Find where the given text appears and provide that cell's center as (x, y) coordinate. 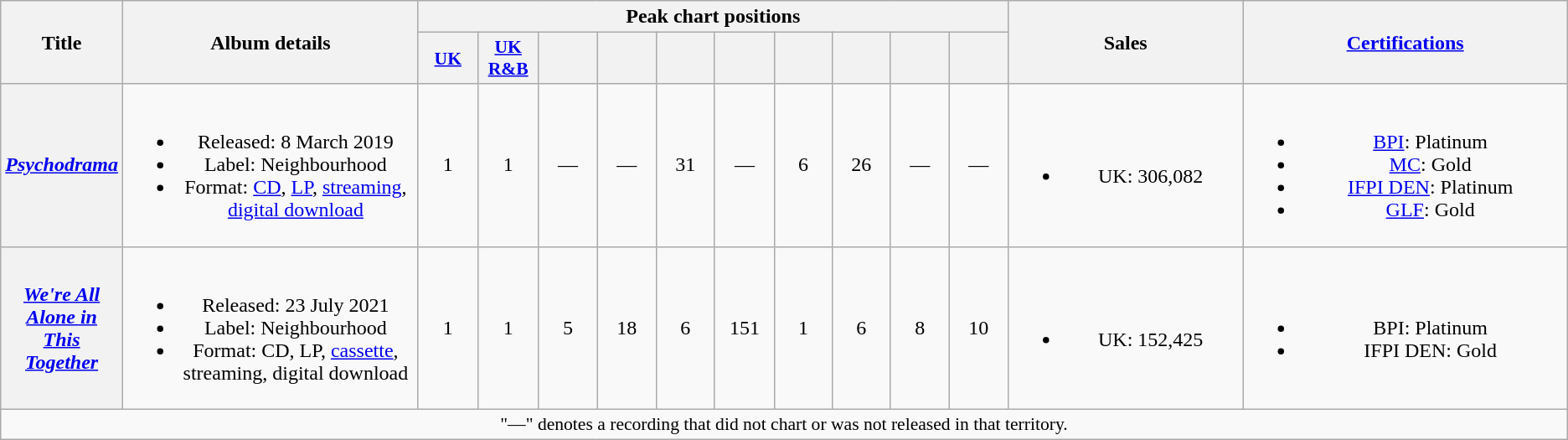
We're All Alone in This Together (62, 328)
Psychodrama (62, 165)
5 (568, 328)
Released: 8 March 2019Label: NeighbourhoodFormat: CD, LP, streaming, digital download (270, 165)
18 (627, 328)
10 (978, 328)
UKR&B (508, 59)
8 (920, 328)
26 (861, 165)
Certifications (1406, 42)
151 (744, 328)
UK (447, 59)
BPI: PlatinumMC: GoldIFPI DEN: PlatinumGLF: Gold (1406, 165)
31 (685, 165)
Album details (270, 42)
UK: 152,425 (1126, 328)
UK: 306,082 (1126, 165)
Released: 23 July 2021Label: NeighbourhoodFormat: CD, LP, cassette, streaming, digital download (270, 328)
"—" denotes a recording that did not chart or was not released in that territory. (784, 424)
BPI: PlatinumIFPI DEN: Gold (1406, 328)
Peak chart positions (713, 17)
Sales (1126, 42)
Title (62, 42)
